Determine the (X, Y) coordinate at the center of the cell enclosing the given text.  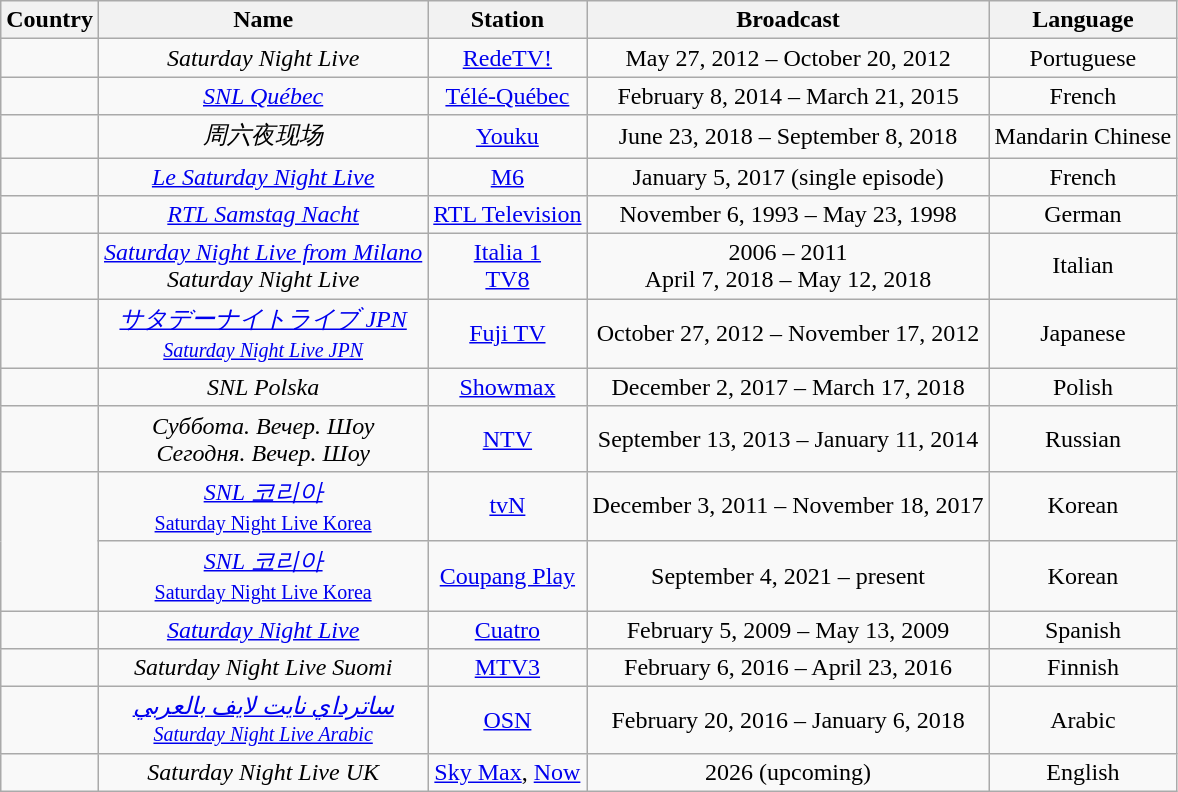
Le Saturday Night Live (262, 177)
Finnish (1083, 668)
June 23, 2018 – September 8, 2018 (788, 136)
Télé-Québec (508, 96)
Italia 1TV8 (508, 266)
tvN (508, 506)
SNL Québec (262, 96)
Youku (508, 136)
September 13, 2013 – January 11, 2014 (788, 438)
February 6, 2016 – April 23, 2016 (788, 668)
M6 (508, 177)
September 4, 2021 – present (788, 576)
Fuji TV (508, 334)
Mandarin Chinese (1083, 136)
Polish (1083, 387)
Saturday Night Live UK (262, 772)
SNL Polska (262, 387)
May 27, 2012 – October 20, 2012 (788, 58)
2026 (upcoming) (788, 772)
December 3, 2011 – November 18, 2017 (788, 506)
February 5, 2009 – May 13, 2009 (788, 629)
Cuatro (508, 629)
周六夜现场 (262, 136)
Суббота. Вечер. ШоуСегодня. Вечер. Шоу (262, 438)
Name (262, 20)
Russian (1083, 438)
February 20, 2016 – January 6, 2018 (788, 720)
January 5, 2017 (single episode) (788, 177)
Country (50, 20)
RTL Samstag Nacht (262, 215)
Japanese (1083, 334)
December 2, 2017 – March 17, 2018 (788, 387)
October 27, 2012 – November 17, 2012 (788, 334)
Portuguese (1083, 58)
2006 – 2011April 7, 2018 – May 12, 2018 (788, 266)
Saturday Night Live from MilanoSaturday Night Live (262, 266)
OSN (508, 720)
Arabic (1083, 720)
English (1083, 772)
Sky Max, Now (508, 772)
Language (1083, 20)
Italian (1083, 266)
NTV (508, 438)
November 6, 1993 – May 23, 1998 (788, 215)
RTL Television (508, 215)
RedeTV! (508, 58)
German (1083, 215)
Saturday Night Live Suomi (262, 668)
Station (508, 20)
ساترداي نايت لايف بالعربيSaturday Night Live Arabic (262, 720)
サタデーナイトライブ JPNSaturday Night Live JPN (262, 334)
Showmax (508, 387)
Spanish (1083, 629)
February 8, 2014 – March 21, 2015 (788, 96)
MTV3 (508, 668)
Coupang Play (508, 576)
Broadcast (788, 20)
